Return [X, Y] of the center of cell containing provided text 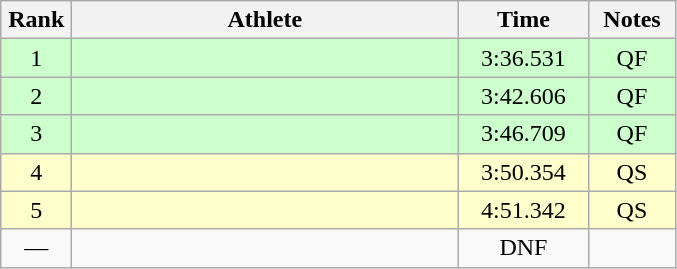
1 [36, 58]
5 [36, 210]
Athlete [265, 20]
3:36.531 [524, 58]
Notes [632, 20]
3:50.354 [524, 172]
4:51.342 [524, 210]
Rank [36, 20]
2 [36, 96]
3 [36, 134]
3:42.606 [524, 96]
— [36, 248]
DNF [524, 248]
3:46.709 [524, 134]
Time [524, 20]
4 [36, 172]
